Scan for the cell matching the given text and deliver its [x, y] coordinate at center. 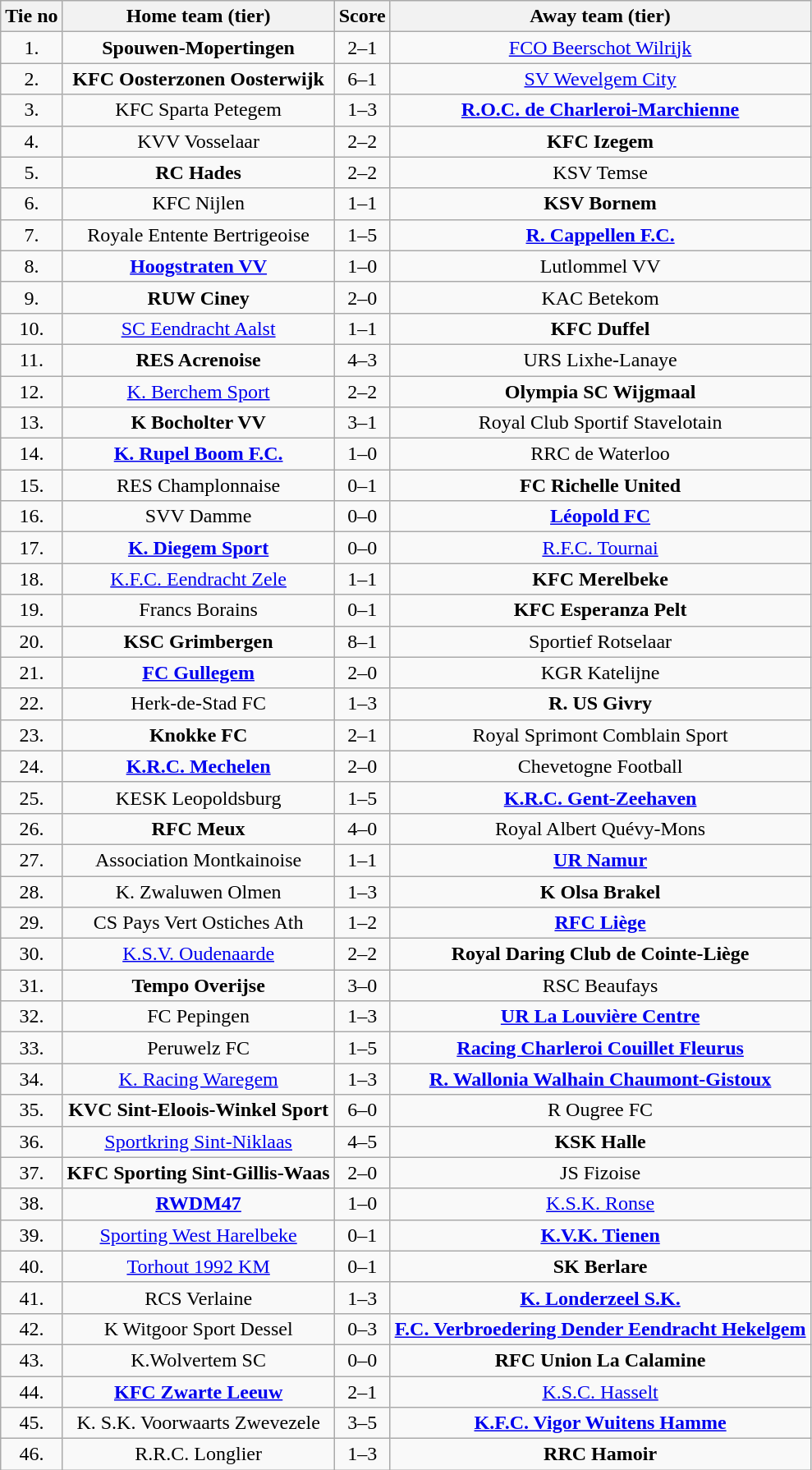
33. [31, 1048]
KVC Sint-Eloois-Winkel Sport [199, 1110]
K.S.C. Hasselt [600, 1392]
RSC Beaufays [600, 985]
45. [31, 1423]
RRC de Waterloo [600, 454]
K. Racing Waregem [199, 1079]
5. [31, 172]
6–0 [362, 1110]
KSV Bornem [600, 204]
1–2 [362, 923]
RES Acrenoise [199, 360]
URS Lixhe-Lanaye [600, 360]
20. [31, 641]
4–0 [362, 829]
15. [31, 485]
28. [31, 891]
36. [31, 1142]
KFC Merelbeke [600, 579]
7. [31, 235]
R.F.C. Tournai [600, 548]
3–1 [362, 423]
KFC Sporting Sint-Gillis-Waas [199, 1173]
K. Rupel Boom F.C. [199, 454]
Spouwen-Mopertingen [199, 48]
Royal Sprimont Comblain Sport [600, 735]
Sportkring Sint-Niklaas [199, 1142]
39. [31, 1235]
3–0 [362, 985]
RWDM47 [199, 1204]
R Ougree FC [600, 1110]
46. [31, 1454]
Association Montkainoise [199, 860]
Chevetogne Football [600, 766]
6–1 [362, 79]
KESK Leopoldsburg [199, 797]
Away team (tier) [600, 16]
K. Berchem Sport [199, 392]
R.O.C. de Charleroi-Marchienne [600, 110]
23. [31, 735]
44. [31, 1392]
KSV Temse [600, 172]
38. [31, 1204]
35. [31, 1110]
K Olsa Brakel [600, 891]
Racing Charleroi Couillet Fleurus [600, 1048]
Home team (tier) [199, 16]
11. [31, 360]
41. [31, 1298]
Sporting West Harelbeke [199, 1235]
RC Hades [199, 172]
FC Gullegem [199, 673]
FCO Beerschot Wilrijk [600, 48]
KFC Izegem [600, 141]
37. [31, 1173]
SC Eendracht Aalst [199, 328]
8. [31, 266]
21. [31, 673]
KFC Nijlen [199, 204]
43. [31, 1360]
Torhout 1992 KM [199, 1266]
Sportief Rotselaar [600, 641]
KSC Grimbergen [199, 641]
Léopold FC [600, 517]
42. [31, 1329]
K. Zwaluwen Olmen [199, 891]
KVV Vosselaar [199, 141]
SV Wevelgem City [600, 79]
22. [31, 704]
K.R.C. Gent-Zeehaven [600, 797]
32. [31, 1017]
4–5 [362, 1142]
Royal Albert Quévy-Mons [600, 829]
R. US Givry [600, 704]
K Bocholter VV [199, 423]
K.S.V. Oudenaarde [199, 954]
14. [31, 454]
19. [31, 610]
Knokke FC [199, 735]
K.Wolvertem SC [199, 1360]
8–1 [362, 641]
K.F.C. Eendracht Zele [199, 579]
40. [31, 1266]
4–3 [362, 360]
KFC Duffel [600, 328]
18. [31, 579]
25. [31, 797]
13. [31, 423]
K.F.C. Vigor Wuitens Hamme [600, 1423]
27. [31, 860]
17. [31, 548]
K.V.K. Tienen [600, 1235]
RUW Ciney [199, 297]
CS Pays Vert Ostiches Ath [199, 923]
30. [31, 954]
Olympia SC Wijgmaal [600, 392]
UR Namur [600, 860]
Royal Club Sportif Stavelotain [600, 423]
24. [31, 766]
JS Fizoise [600, 1173]
Royal Daring Club de Cointe-Liège [600, 954]
RCS Verlaine [199, 1298]
Herk-de-Stad FC [199, 704]
Hoogstraten VV [199, 266]
RES Champlonnaise [199, 485]
31. [31, 985]
9. [31, 297]
K Witgoor Sport Dessel [199, 1329]
26. [31, 829]
UR La Louvière Centre [600, 1017]
SVV Damme [199, 517]
K. S.K. Voorwaarts Zwevezele [199, 1423]
Tie no [31, 16]
3–5 [362, 1423]
F.C. Verbroedering Dender Eendracht Hekelgem [600, 1329]
4. [31, 141]
10. [31, 328]
1. [31, 48]
FC Pepingen [199, 1017]
2. [31, 79]
Tempo Overijse [199, 985]
KFC Esperanza Pelt [600, 610]
16. [31, 517]
KFC Sparta Petegem [199, 110]
0–3 [362, 1329]
RFC Meux [199, 829]
K.R.C. Mechelen [199, 766]
K. Diegem Sport [199, 548]
Francs Borains [199, 610]
29. [31, 923]
34. [31, 1079]
RFC Union La Calamine [600, 1360]
Score [362, 16]
Lutlommel VV [600, 266]
3. [31, 110]
KAC Betekom [600, 297]
R.R.C. Longlier [199, 1454]
KSK Halle [600, 1142]
RRC Hamoir [600, 1454]
12. [31, 392]
KFC Zwarte Leeuw [199, 1392]
6. [31, 204]
Peruwelz FC [199, 1048]
R. Wallonia Walhain Chaumont-Gistoux [600, 1079]
K.S.K. Ronse [600, 1204]
SK Berlare [600, 1266]
RFC Liège [600, 923]
KFC Oosterzonen Oosterwijk [199, 79]
FC Richelle United [600, 485]
K. Londerzeel S.K. [600, 1298]
KGR Katelijne [600, 673]
R. Cappellen F.C. [600, 235]
Royale Entente Bertrigeoise [199, 235]
